Pinpoint the cell where the given text exists, returning its [X, Y] midpoint coordinate. 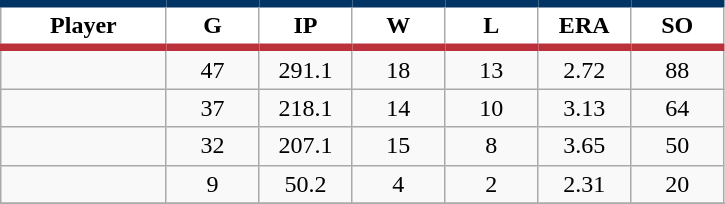
10 [492, 108]
2.31 [584, 184]
G [212, 26]
2 [492, 184]
291.1 [306, 68]
15 [398, 146]
20 [678, 184]
207.1 [306, 146]
50.2 [306, 184]
L [492, 26]
4 [398, 184]
13 [492, 68]
18 [398, 68]
218.1 [306, 108]
3.13 [584, 108]
3.65 [584, 146]
32 [212, 146]
ERA [584, 26]
SO [678, 26]
W [398, 26]
8 [492, 146]
2.72 [584, 68]
37 [212, 108]
47 [212, 68]
64 [678, 108]
IP [306, 26]
50 [678, 146]
9 [212, 184]
14 [398, 108]
88 [678, 68]
Player [84, 26]
